Determine the [x, y] coordinate at the center of the cell enclosing the given text.  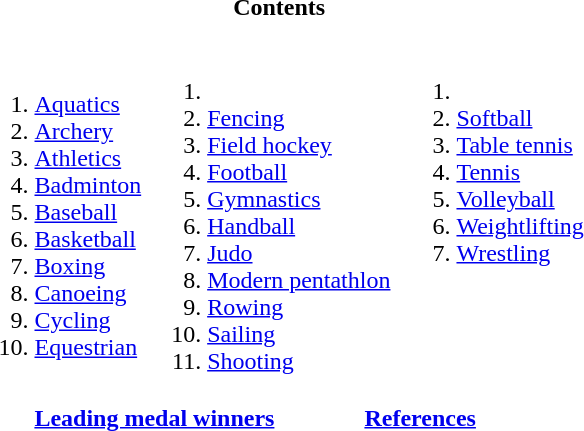
FencingField hockeyFootballGymnasticsHandballJudoModern pentathlonRowingSailingShooting [269, 212]
